Return [x, y] of the center of cell containing provided text 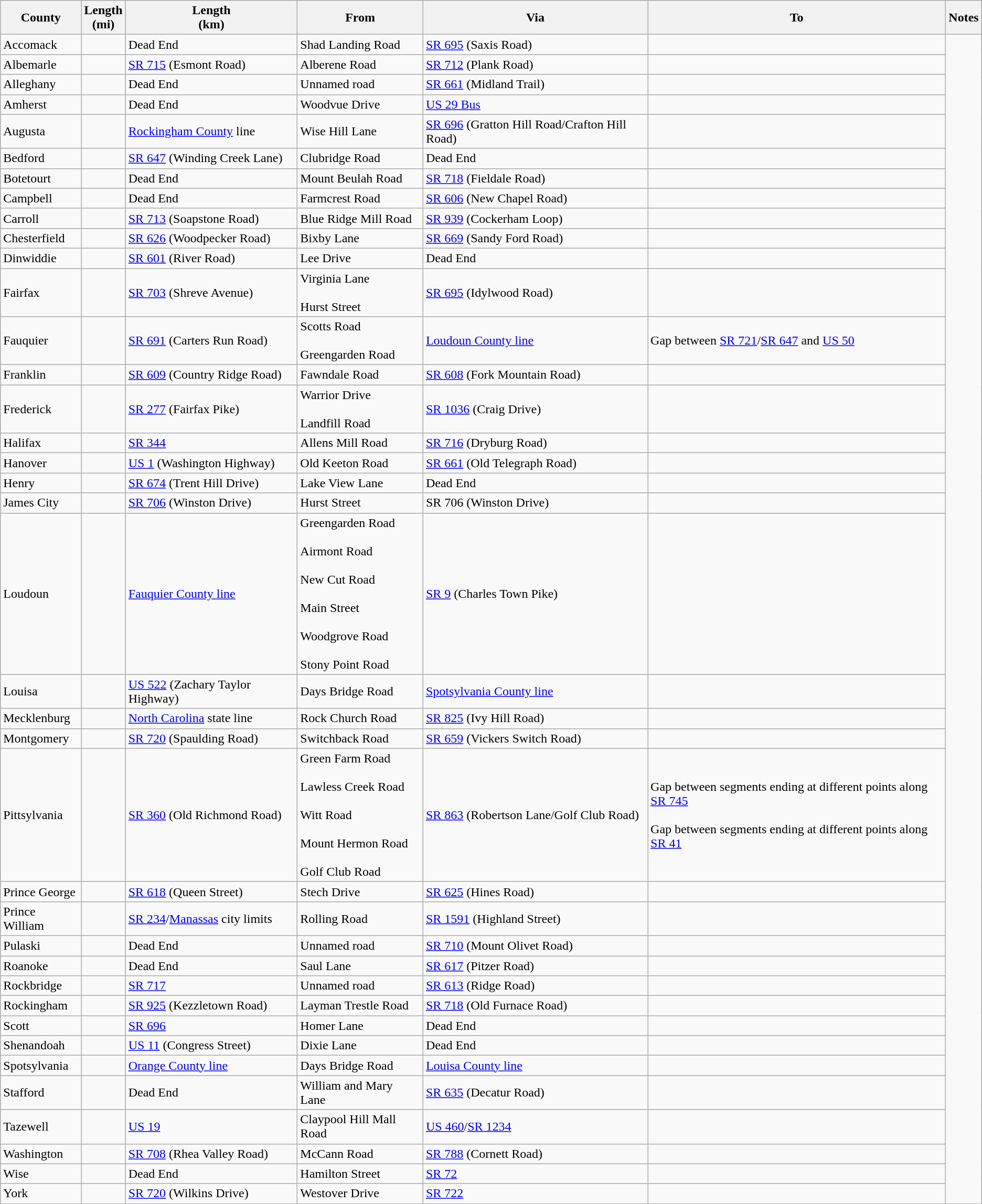
SR 618 (Queen Street) [211, 891]
SR 712 (Plank Road) [535, 64]
Scotts RoadGreengarden Road [360, 341]
Fauquier County line [211, 594]
SR 647 (Winding Creek Lane) [211, 158]
Greengarden RoadAirmont RoadNew Cut RoadMain StreetWoodgrove RoadStony Point Road [360, 594]
SR 1591 (Highland Street) [535, 919]
Campbell [41, 198]
SR 626 (Woodpecker Road) [211, 238]
SR 925 (Kezzletown Road) [211, 1006]
SR 825 (Ivy Hill Road) [535, 718]
Rockbridge [41, 986]
Botetourt [41, 178]
US 11 (Congress Street) [211, 1046]
Louisa [41, 691]
Lee Drive [360, 258]
Louisa County line [535, 1066]
SR 717 [211, 986]
Fawndale Road [360, 375]
SR 696 [211, 1026]
SR 360 (Old Richmond Road) [211, 815]
SR 708 (Rhea Valley Road) [211, 1154]
Augusta [41, 131]
Homer Lane [360, 1026]
Clubridge Road [360, 158]
SR 695 (Idylwood Road) [535, 293]
Farmcrest Road [360, 198]
SR 696 (Gratton Hill Road/Crafton Hill Road) [535, 131]
SR 635 (Decatur Road) [535, 1093]
SR 695 (Saxis Road) [535, 45]
Dixie Lane [360, 1046]
SR 939 (Cockerham Loop) [535, 218]
Hamilton Street [360, 1174]
Chesterfield [41, 238]
SR 344 [211, 443]
Saul Lane [360, 965]
SR 674 (Trent Hill Drive) [211, 483]
Switchback Road [360, 738]
US 19 [211, 1126]
To [797, 18]
Length(mi) [103, 18]
Shad Landing Road [360, 45]
Green Farm RoadLawless Creek RoadWitt RoadMount Hermon RoadGolf Club Road [360, 815]
US 460/SR 1234 [535, 1126]
Albemarle [41, 64]
Halifax [41, 443]
Pittsylvania [41, 815]
Rockingham [41, 1006]
SR 713 (Soapstone Road) [211, 218]
SR 718 (Fieldale Road) [535, 178]
Prince William [41, 919]
Fauquier [41, 341]
Stafford [41, 1093]
Roanoke [41, 965]
Hurst Street [360, 503]
Gap between SR 721/SR 647 and US 50 [797, 341]
James City [41, 503]
Woodvue Drive [360, 104]
Layman Trestle Road [360, 1006]
Length(km) [211, 18]
US 522 (Zachary Taylor Highway) [211, 691]
Amherst [41, 104]
Spotsylvania County line [535, 691]
Prince George [41, 891]
William and Mary Lane [360, 1093]
Spotsylvania [41, 1066]
Old Keeton Road [360, 463]
Frederick [41, 409]
Montgomery [41, 738]
Wise [41, 1174]
Via [535, 18]
Henry [41, 483]
SR 691 (Carters Run Road) [211, 341]
Virginia LaneHurst Street [360, 293]
Claypool Hill Mall Road [360, 1126]
Dinwiddie [41, 258]
SR 703 (Shreve Avenue) [211, 293]
SR 234/Manassas city limits [211, 919]
US 1 (Washington Highway) [211, 463]
Allens Mill Road [360, 443]
Carroll [41, 218]
Orange County line [211, 1066]
Loudoun County line [535, 341]
Scott [41, 1026]
McCann Road [360, 1154]
Shenandoah [41, 1046]
SR 720 (Spaulding Road) [211, 738]
Stech Drive [360, 891]
Pulaski [41, 945]
Warrior DriveLandfill Road [360, 409]
Hanover [41, 463]
Washington [41, 1154]
Mount Beulah Road [360, 178]
Tazewell [41, 1126]
SR 720 (Wilkins Drive) [211, 1194]
From [360, 18]
SR 722 [535, 1194]
SR 609 (Country Ridge Road) [211, 375]
SR 277 (Fairfax Pike) [211, 409]
SR 716 (Dryburg Road) [535, 443]
SR 718 (Old Furnace Road) [535, 1006]
Mecklenburg [41, 718]
Loudoun [41, 594]
SR 625 (Hines Road) [535, 891]
North Carolina state line [211, 718]
SR 1036 (Craig Drive) [535, 409]
Rolling Road [360, 919]
Gap between segments ending at different points along SR 745Gap between segments ending at different points along SR 41 [797, 815]
SR 9 (Charles Town Pike) [535, 594]
SR 659 (Vickers Switch Road) [535, 738]
SR 613 (Ridge Road) [535, 986]
Accomack [41, 45]
York [41, 1194]
Westover Drive [360, 1194]
SR 715 (Esmont Road) [211, 64]
Notes [964, 18]
Alberene Road [360, 64]
SR 601 (River Road) [211, 258]
Rockingham County line [211, 131]
SR 608 (Fork Mountain Road) [535, 375]
US 29 Bus [535, 104]
Bixby Lane [360, 238]
Fairfax [41, 293]
SR 863 (Robertson Lane/Golf Club Road) [535, 815]
Blue Ridge Mill Road [360, 218]
SR 669 (Sandy Ford Road) [535, 238]
Franklin [41, 375]
Wise Hill Lane [360, 131]
SR 606 (New Chapel Road) [535, 198]
SR 661 (Midland Trail) [535, 84]
Alleghany [41, 84]
Bedford [41, 158]
SR 617 (Pitzer Road) [535, 965]
County [41, 18]
Lake View Lane [360, 483]
SR 788 (Cornett Road) [535, 1154]
Rock Church Road [360, 718]
SR 710 (Mount Olivet Road) [535, 945]
SR 72 [535, 1174]
SR 661 (Old Telegraph Road) [535, 463]
